Locate the cell with the specified text and output its [X, Y] center coordinate. 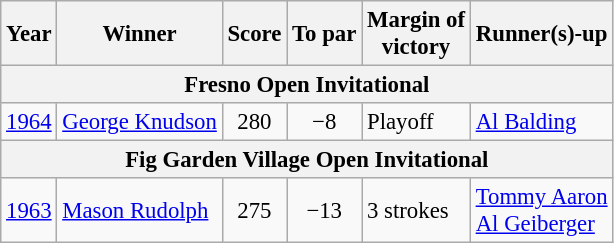
Winner [140, 34]
George Knudson [140, 122]
To par [324, 34]
Mason Rudolph [140, 210]
Year [29, 34]
Al Balding [542, 122]
−8 [324, 122]
Margin ofvictory [416, 34]
280 [254, 122]
Score [254, 34]
1964 [29, 122]
1963 [29, 210]
3 strokes [416, 210]
−13 [324, 210]
Tommy Aaron Al Geiberger [542, 210]
Playoff [416, 122]
275 [254, 210]
Runner(s)-up [542, 34]
Fig Garden Village Open Invitational [307, 160]
Fresno Open Invitational [307, 85]
